Identify which cell holds the provided text, then report its (x, y) central coordinate. 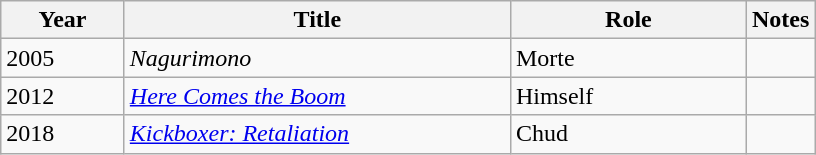
Role (628, 20)
Notes (780, 20)
Title (317, 20)
Himself (628, 96)
Year (63, 20)
Morte (628, 58)
2018 (63, 134)
Here Comes the Boom (317, 96)
Kickboxer: Retaliation (317, 134)
2012 (63, 96)
Nagurimono (317, 58)
2005 (63, 58)
Chud (628, 134)
